Search for the cell housing the specified text and yield its [X, Y] center coordinate. 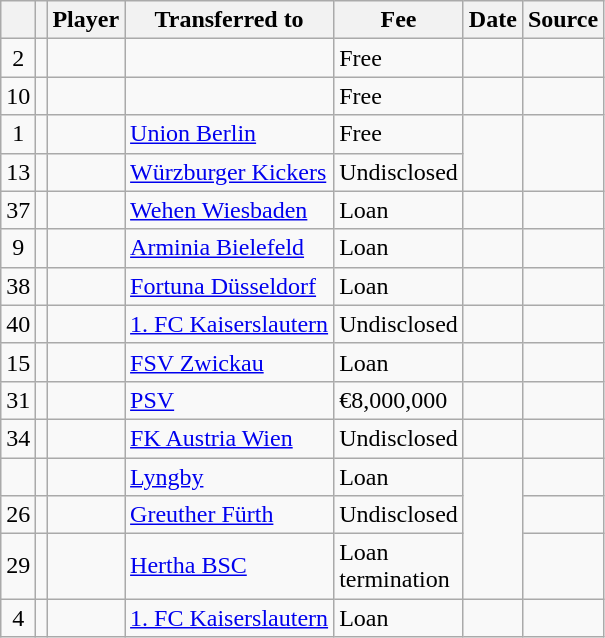
9 [18, 248]
4 [18, 618]
Loan termination [399, 566]
Union Berlin [230, 134]
37 [18, 210]
10 [18, 96]
Arminia Bielefeld [230, 248]
FK Austria Wien [230, 438]
Lyngby [230, 477]
Wehen Wiesbaden [230, 210]
13 [18, 172]
1 [18, 134]
PSV [230, 400]
Fee [399, 20]
Player [86, 20]
Greuther Fürth [230, 515]
15 [18, 362]
Würzburger Kickers [230, 172]
40 [18, 324]
29 [18, 566]
€8,000,000 [399, 400]
2 [18, 58]
26 [18, 515]
34 [18, 438]
Transferred to [230, 20]
38 [18, 286]
31 [18, 400]
Date [492, 20]
Hertha BSC [230, 566]
FSV Zwickau [230, 362]
Fortuna Düsseldorf [230, 286]
Source [562, 20]
